From the cell containing the given text, extract its center point as [X, Y] coordinate. 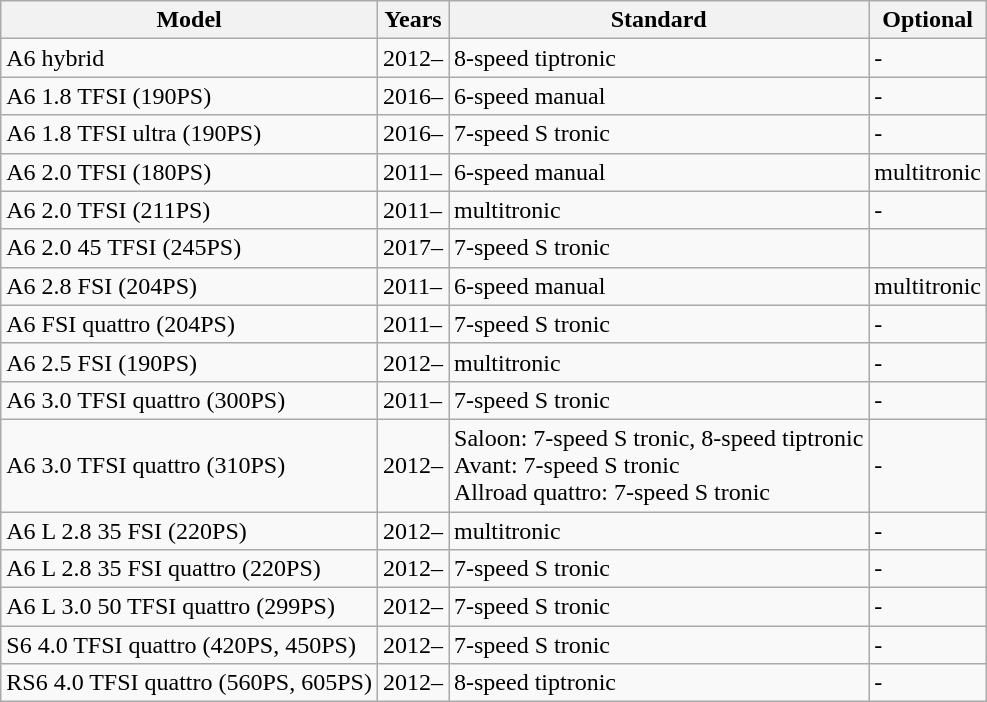
A6 2.5 FSI (190PS) [190, 362]
A6 3.0 TFSI quattro (310PS) [190, 465]
A6 2.0 TFSI (211PS) [190, 210]
Saloon: 7-speed S tronic, 8-speed tiptronicAvant: 7-speed S tronicAllroad quattro: 7-speed S tronic [658, 465]
A6 hybrid [190, 58]
S6 4.0 TFSI quattro (420PS, 450PS) [190, 645]
A6 L 2.8 35 FSI (220PS) [190, 531]
RS6 4.0 TFSI quattro (560PS, 605PS) [190, 683]
Years [412, 20]
A6 2.8 FSI (204PS) [190, 286]
A6 FSI quattro (204PS) [190, 324]
A6 L 3.0 50 TFSI quattro (299PS) [190, 607]
A6 3.0 TFSI quattro (300PS) [190, 400]
Optional [928, 20]
A6 1.8 TFSI (190PS) [190, 96]
2017– [412, 248]
A6 2.0 45 TFSI (245PS) [190, 248]
Model [190, 20]
A6 1.8 TFSI ultra (190PS) [190, 134]
A6 L 2.8 35 FSI quattro (220PS) [190, 569]
A6 2.0 TFSI (180PS) [190, 172]
Standard [658, 20]
